Find where the given text appears and provide that cell's center as (X, Y) coordinate. 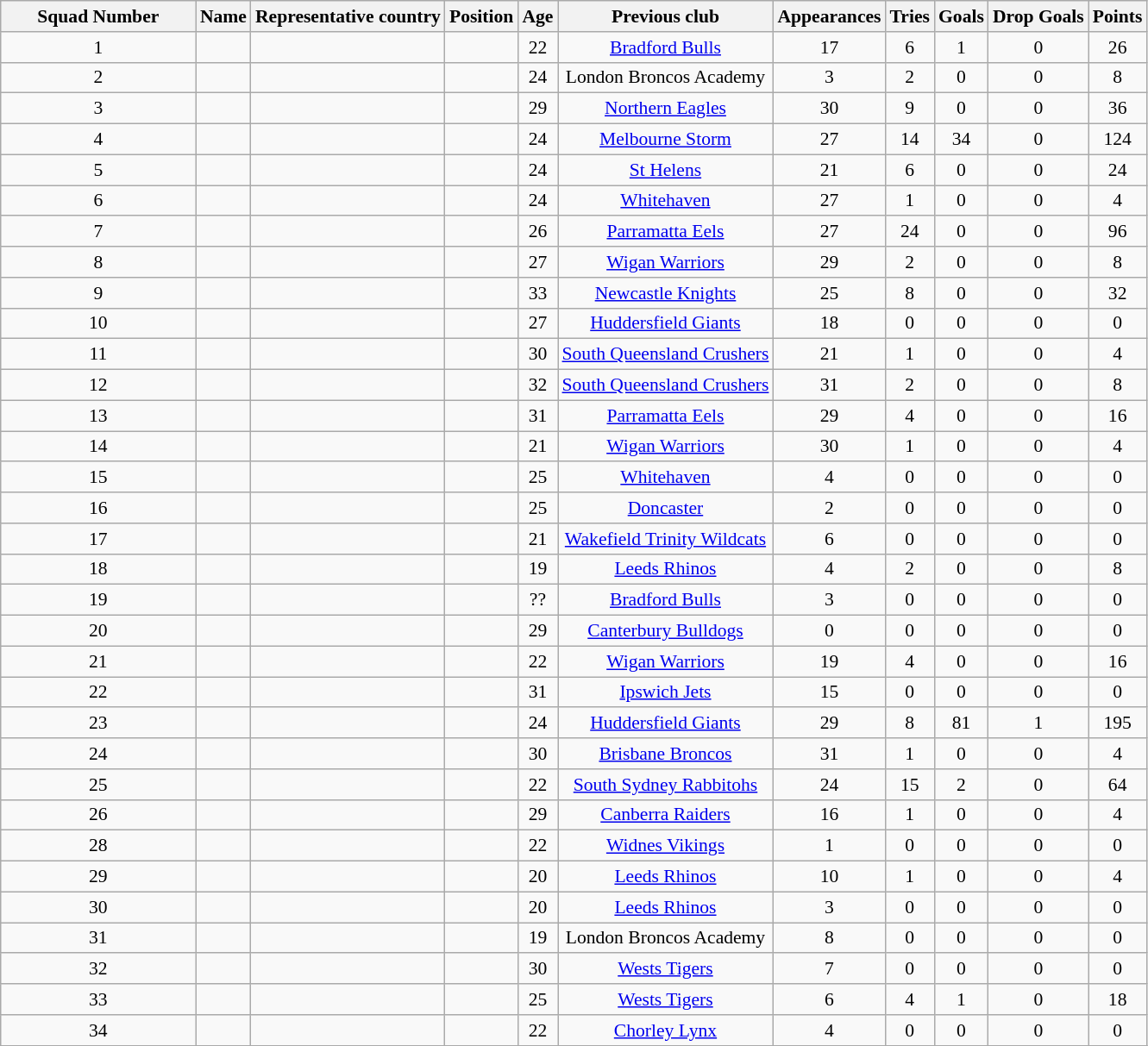
64 (1118, 785)
Drop Goals (1038, 16)
81 (961, 723)
Points (1118, 16)
Position (481, 16)
Doncaster (665, 508)
Brisbane Broncos (665, 754)
St Helens (665, 170)
South Sydney Rabbitohs (665, 785)
28 (98, 846)
Chorley Lynx (665, 1030)
Northern Eagles (665, 109)
5 (98, 170)
Tries (910, 16)
36 (1118, 109)
11 (98, 354)
195 (1118, 723)
Previous club (665, 16)
Representative country (348, 16)
Melbourne Storm (665, 140)
?? (537, 600)
Name (223, 16)
Appearances (829, 16)
12 (98, 385)
Ipswich Jets (665, 692)
Wakefield Trinity Wildcats (665, 539)
Widnes Vikings (665, 846)
Squad Number (98, 16)
Newcastle Knights (665, 293)
23 (98, 723)
96 (1118, 232)
124 (1118, 140)
Canterbury Bulldogs (665, 631)
13 (98, 416)
Age (537, 16)
Canberra Raiders (665, 815)
Goals (961, 16)
